Provide the [x, y] coordinate of the cell's center where the given text is located.  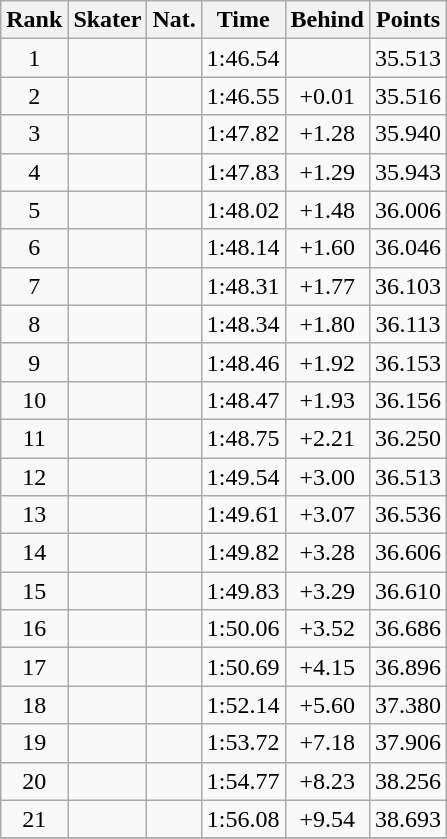
36.896 [408, 667]
1:47.82 [243, 134]
36.153 [408, 362]
1:53.72 [243, 743]
1:49.82 [243, 553]
+5.60 [327, 705]
11 [34, 438]
+3.28 [327, 553]
+1.92 [327, 362]
1:48.46 [243, 362]
Behind [327, 20]
Skater [108, 20]
+3.29 [327, 591]
13 [34, 515]
35.513 [408, 58]
+1.93 [327, 400]
3 [34, 134]
+8.23 [327, 781]
Rank [34, 20]
19 [34, 743]
1:47.83 [243, 172]
37.906 [408, 743]
20 [34, 781]
1:48.31 [243, 286]
35.940 [408, 134]
36.113 [408, 324]
35.516 [408, 96]
+3.52 [327, 629]
1:46.54 [243, 58]
1:48.02 [243, 210]
12 [34, 477]
5 [34, 210]
4 [34, 172]
1:49.83 [243, 591]
+3.07 [327, 515]
+1.60 [327, 248]
1:48.75 [243, 438]
36.046 [408, 248]
36.250 [408, 438]
1:56.08 [243, 819]
1 [34, 58]
+9.54 [327, 819]
1:48.14 [243, 248]
+0.01 [327, 96]
1:50.06 [243, 629]
1:49.61 [243, 515]
2 [34, 96]
+3.00 [327, 477]
14 [34, 553]
1:48.47 [243, 400]
18 [34, 705]
+1.80 [327, 324]
36.536 [408, 515]
36.156 [408, 400]
Nat. [174, 20]
1:52.14 [243, 705]
36.606 [408, 553]
10 [34, 400]
38.256 [408, 781]
8 [34, 324]
15 [34, 591]
36.103 [408, 286]
17 [34, 667]
Time [243, 20]
7 [34, 286]
+1.77 [327, 286]
37.380 [408, 705]
16 [34, 629]
21 [34, 819]
9 [34, 362]
1:48.34 [243, 324]
1:54.77 [243, 781]
36.610 [408, 591]
+2.21 [327, 438]
+7.18 [327, 743]
36.513 [408, 477]
38.693 [408, 819]
+1.29 [327, 172]
1:50.69 [243, 667]
36.006 [408, 210]
1:49.54 [243, 477]
+4.15 [327, 667]
+1.48 [327, 210]
Points [408, 20]
6 [34, 248]
+1.28 [327, 134]
35.943 [408, 172]
36.686 [408, 629]
1:46.55 [243, 96]
